Pinpoint the cell where the given text exists, returning its [X, Y] midpoint coordinate. 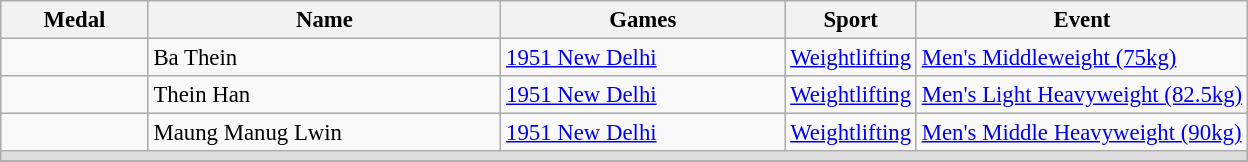
Games [643, 20]
Medal [74, 20]
Maung Manug Lwin [324, 133]
Men's Middle Heavyweight (90kg) [1082, 133]
Thein Han [324, 95]
Men's Middleweight (75kg) [1082, 58]
Event [1082, 20]
Men's Light Heavyweight (82.5kg) [1082, 95]
Sport [851, 20]
Ba Thein [324, 58]
Name [324, 20]
